Pinpoint the cell where the given text exists, returning its (X, Y) midpoint coordinate. 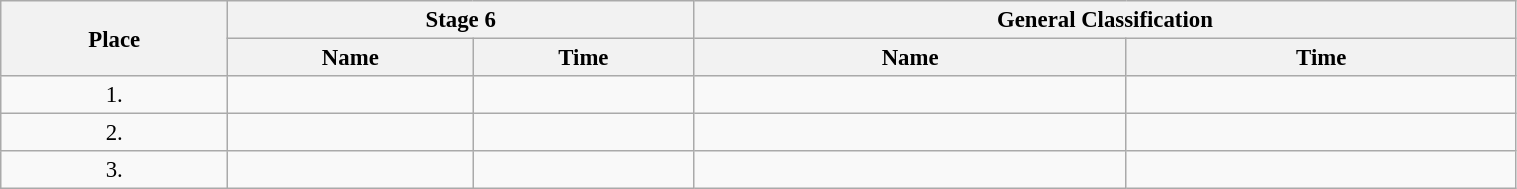
2. (114, 133)
Stage 6 (461, 20)
1. (114, 95)
Place (114, 38)
3. (114, 170)
General Classification (1105, 20)
